From the cell containing the given text, extract its center point as [X, Y] coordinate. 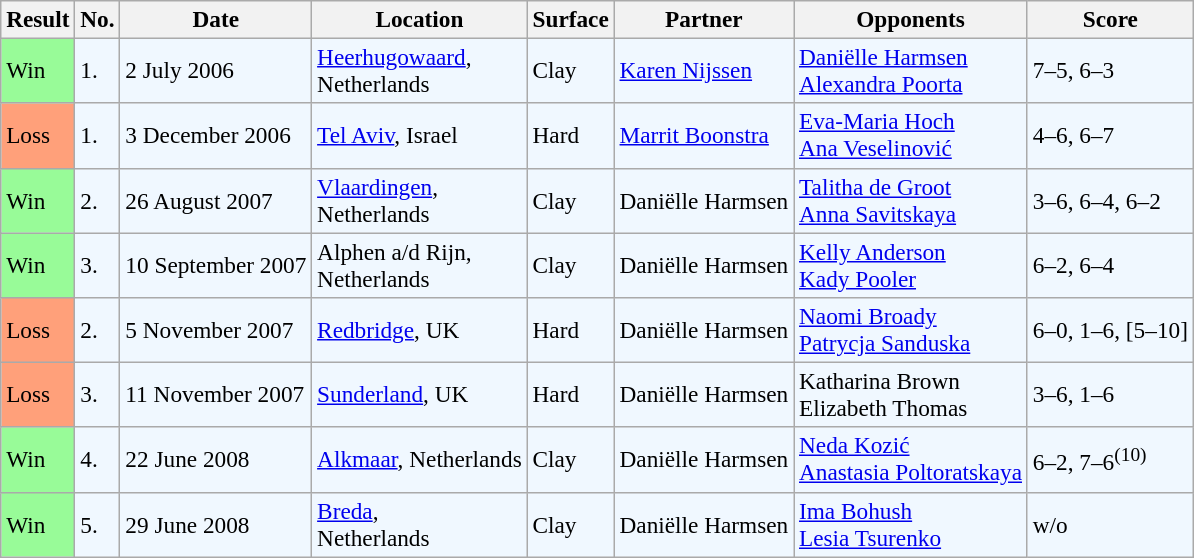
Result [38, 19]
11 November 2007 [216, 394]
Marrit Boonstra [704, 136]
Naomi Broady Patrycja Sanduska [911, 330]
Kelly Anderson Kady Pooler [911, 264]
Surface [570, 19]
4. [98, 460]
Alkmaar, Netherlands [420, 460]
Tel Aviv, Israel [420, 136]
6–0, 1–6, [5–10] [1110, 330]
Location [420, 19]
No. [98, 19]
Alphen a/d Rijn, Netherlands [420, 264]
Redbridge, UK [420, 330]
Karen Nijssen [704, 70]
w/o [1110, 524]
2 July 2006 [216, 70]
7–5, 6–3 [1110, 70]
Ima Bohush Lesia Tsurenko [911, 524]
Heerhugowaard, Netherlands [420, 70]
29 June 2008 [216, 524]
Score [1110, 19]
22 June 2008 [216, 460]
10 September 2007 [216, 264]
Talitha de Groot Anna Savitskaya [911, 200]
Date [216, 19]
Neda Kozić Anastasia Poltoratskaya [911, 460]
3 December 2006 [216, 136]
Daniëlle Harmsen Alexandra Poorta [911, 70]
5. [98, 524]
4–6, 6–7 [1110, 136]
Opponents [911, 19]
Breda, Netherlands [420, 524]
3–6, 6–4, 6–2 [1110, 200]
Vlaardingen, Netherlands [420, 200]
6–2, 7–6(10) [1110, 460]
Sunderland, UK [420, 394]
Katharina Brown Elizabeth Thomas [911, 394]
3–6, 1–6 [1110, 394]
Partner [704, 19]
26 August 2007 [216, 200]
Eva-Maria Hoch Ana Veselinović [911, 136]
5 November 2007 [216, 330]
6–2, 6–4 [1110, 264]
